Return the (x, y) coordinate for the center point of the cell that contains the specified text.  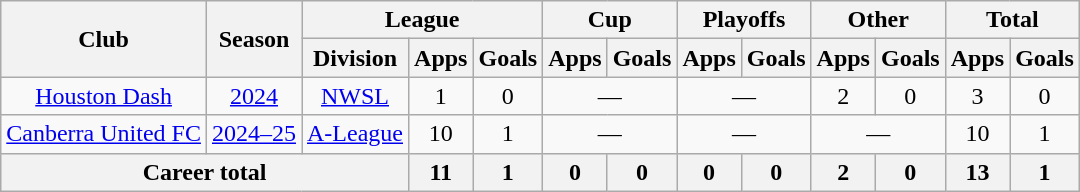
13 (977, 172)
Total (1012, 20)
Other (878, 20)
2024 (254, 96)
League (422, 20)
Houston Dash (104, 96)
Career total (205, 172)
3 (977, 96)
Playoffs (744, 20)
A-League (356, 134)
Club (104, 39)
Season (254, 39)
Canberra United FC (104, 134)
Division (356, 58)
11 (441, 172)
NWSL (356, 96)
Cup (610, 20)
2024–25 (254, 134)
